Scan for the cell matching the given text and deliver its [X, Y] coordinate at center. 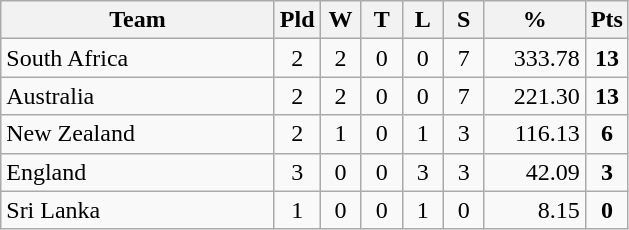
W [340, 20]
333.78 [534, 58]
% [534, 20]
8.15 [534, 210]
S [464, 20]
Sri Lanka [138, 210]
Pld [297, 20]
42.09 [534, 172]
L [422, 20]
T [382, 20]
South Africa [138, 58]
221.30 [534, 96]
116.13 [534, 134]
6 [606, 134]
England [138, 172]
Team [138, 20]
Australia [138, 96]
Pts [606, 20]
New Zealand [138, 134]
